Provide the (X, Y) coordinate of the cell's center where the given text is located.  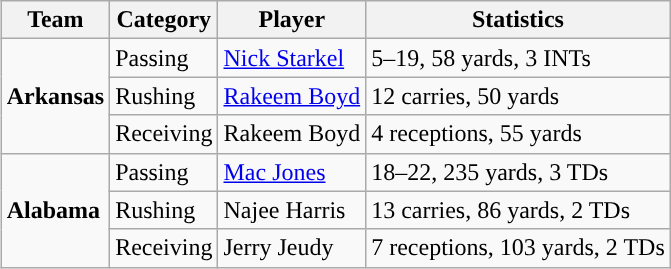
Najee Harris (292, 210)
Nick Starkel (292, 58)
Player (292, 20)
12 carries, 50 yards (518, 96)
Category (164, 20)
Alabama (55, 210)
Arkansas (55, 96)
Jerry Jeudy (292, 248)
Team (55, 20)
4 receptions, 55 yards (518, 134)
13 carries, 86 yards, 2 TDs (518, 210)
5–19, 58 yards, 3 INTs (518, 58)
18–22, 235 yards, 3 TDs (518, 172)
Statistics (518, 20)
Mac Jones (292, 172)
7 receptions, 103 yards, 2 TDs (518, 248)
